Detect which cell encompasses the target text, then output its (x, y) center coordinate. 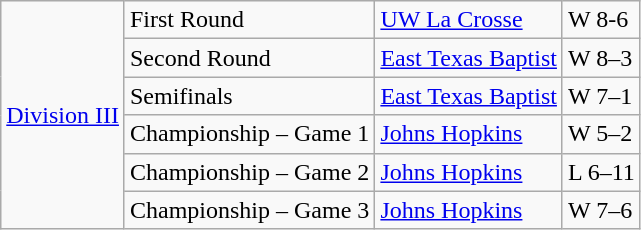
W 8-6 (601, 20)
L 6–11 (601, 172)
Semifinals (249, 96)
W 7–6 (601, 210)
W 7–1 (601, 96)
W 5–2 (601, 134)
Championship – Game 3 (249, 210)
Division III (63, 115)
Championship – Game 2 (249, 172)
W 8–3 (601, 58)
Second Round (249, 58)
First Round (249, 20)
UW La Crosse (469, 20)
Championship – Game 1 (249, 134)
